Return [X, Y] of the center of cell containing provided text 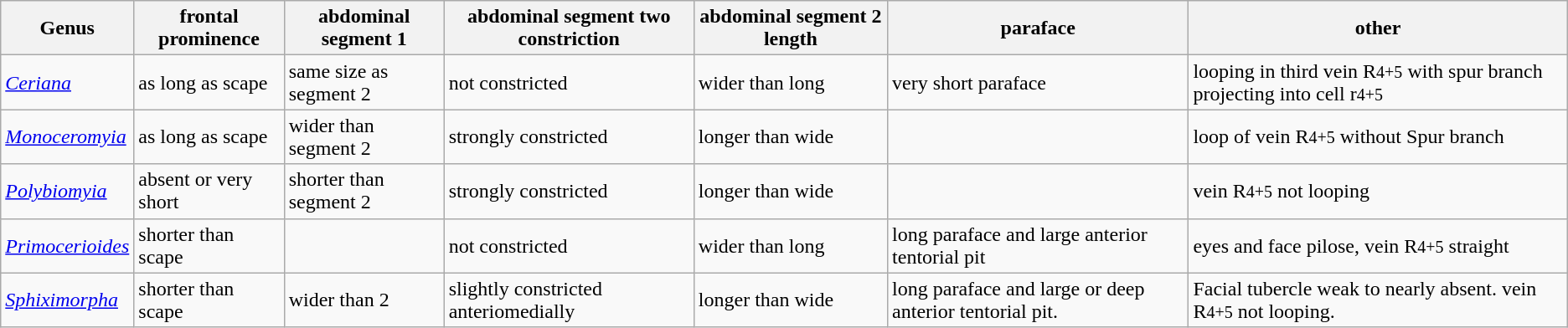
looping in third vein R4+5 with spur branch projecting into cell r4+5 [1378, 82]
wider than 2 [364, 300]
Sphiximorpha [67, 300]
Facial tubercle weak to nearly absent. vein R4+5 not looping. [1378, 300]
paraface [1039, 28]
very short paraface [1039, 82]
absent or very short [209, 191]
slightly constricted anteriomedially [569, 300]
Primocerioides [67, 246]
other [1378, 28]
Monoceromyia [67, 137]
same size as segment 2 [364, 82]
shorter than segment 2 [364, 191]
frontal prominence [209, 28]
abdominal segment 2 length [791, 28]
vein R4+5 not looping [1378, 191]
Polybiomyia [67, 191]
long paraface and large anterior tentorial pit [1039, 246]
Ceriana [67, 82]
abdominal segment 1 [364, 28]
long paraface and large or deep anterior tentorial pit. [1039, 300]
loop of vein R4+5 without Spur branch [1378, 137]
abdominal segment two constriction [569, 28]
wider than segment 2 [364, 137]
eyes and face pilose, vein R4+5 straight [1378, 246]
Genus [67, 28]
